Output the (X, Y) coordinate of the center of the cell containing the given text.  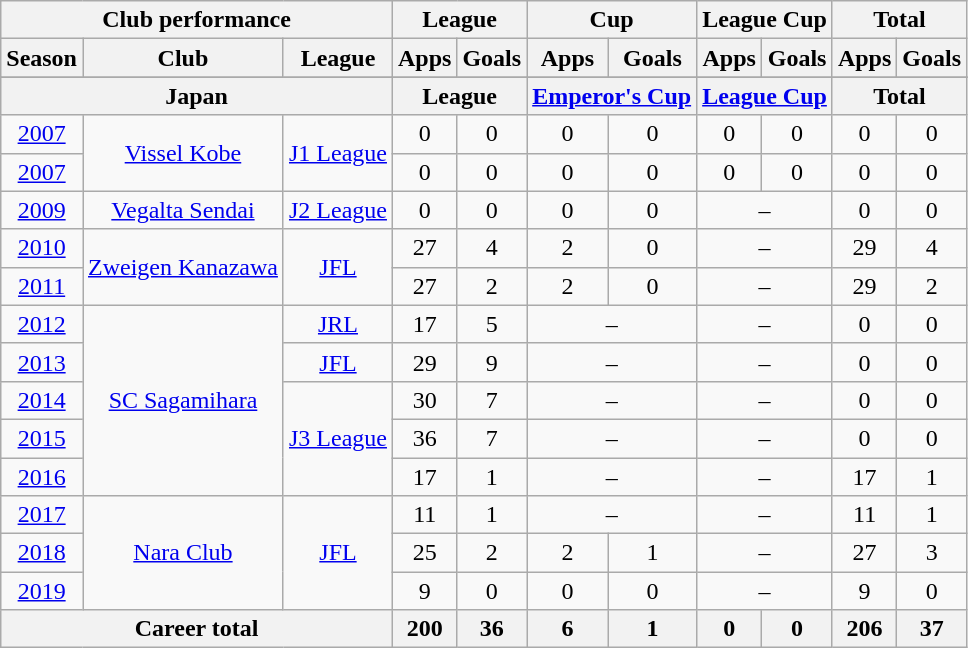
5 (492, 324)
2016 (42, 477)
3 (932, 553)
30 (424, 400)
2010 (42, 248)
206 (864, 629)
200 (424, 629)
2014 (42, 400)
2019 (42, 591)
Club (182, 58)
J3 League (338, 438)
Zweigen Kanazawa (182, 267)
Nara Club (182, 553)
Cup (612, 20)
2015 (42, 438)
Career total (197, 629)
2011 (42, 286)
2018 (42, 553)
JRL (338, 324)
Emperor's Cup (612, 96)
J1 League (338, 153)
J2 League (338, 210)
6 (568, 629)
Japan (197, 96)
25 (424, 553)
SC Sagamihara (182, 400)
Season (42, 58)
2013 (42, 362)
Vissel Kobe (182, 153)
2012 (42, 324)
2017 (42, 515)
37 (932, 629)
Club performance (197, 20)
Vegalta Sendai (182, 210)
2009 (42, 210)
